For the text-containing cell, return its midpoint in (x, y) coordinate format. 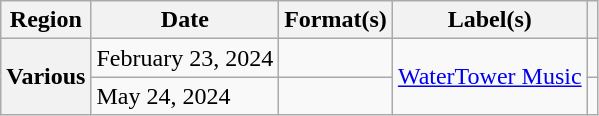
Various (46, 77)
February 23, 2024 (185, 58)
Date (185, 20)
Region (46, 20)
Format(s) (336, 20)
WaterTower Music (490, 77)
Label(s) (490, 20)
May 24, 2024 (185, 96)
